Determine the (X, Y) coordinate at the center of the cell enclosing the given text.  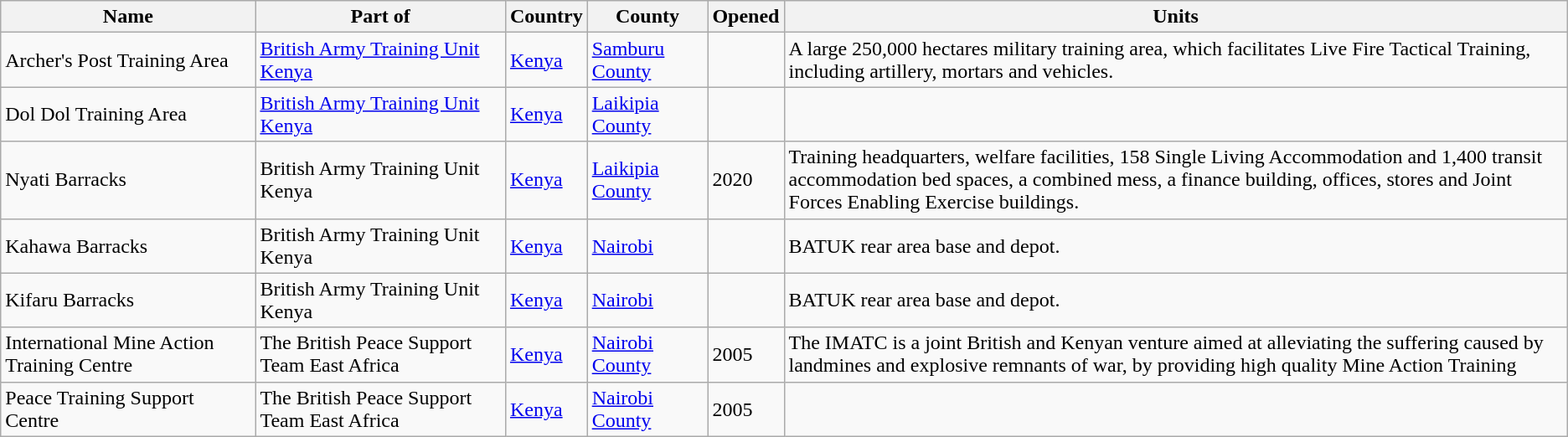
Opened (745, 17)
Kifaru Barracks (128, 300)
Name (128, 17)
Dol Dol Training Area (128, 114)
A large 250,000 hectares military training area, which facilitates Live Fire Tactical Training, including artillery, mortars and vehicles. (1176, 60)
County (647, 17)
Country (546, 17)
International Mine Action Training Centre (128, 355)
Samburu County (647, 60)
Units (1176, 17)
2020 (745, 180)
Archer's Post Training Area (128, 60)
Peace Training Support Centre (128, 409)
Nyati Barracks (128, 180)
Part of (380, 17)
Kahawa Barracks (128, 246)
